Determine the [x, y] coordinate at the center of the cell enclosing the given text.  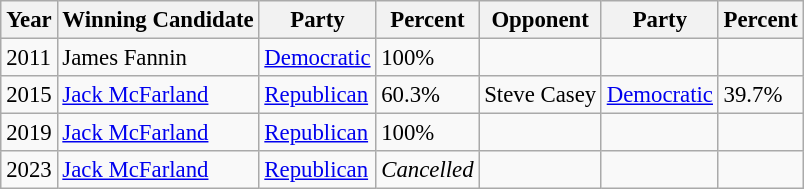
James Fannin [158, 57]
2011 [29, 57]
60.3% [428, 95]
Opponent [540, 20]
2015 [29, 95]
2023 [29, 170]
2019 [29, 133]
Steve Casey [540, 95]
Cancelled [428, 170]
Winning Candidate [158, 20]
39.7% [760, 95]
Year [29, 20]
